Identify which cell holds the provided text, then report its [x, y] central coordinate. 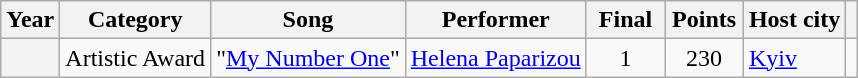
"My Number One" [308, 58]
Category [136, 20]
Artistic Award [136, 58]
Points [704, 20]
Host city [794, 20]
Helena Paparizou [496, 58]
Final [626, 20]
230 [704, 58]
Performer [496, 20]
Year [30, 20]
1 [626, 58]
Kyiv [794, 58]
Song [308, 20]
